Scan for the cell matching the given text and deliver its (X, Y) coordinate at center. 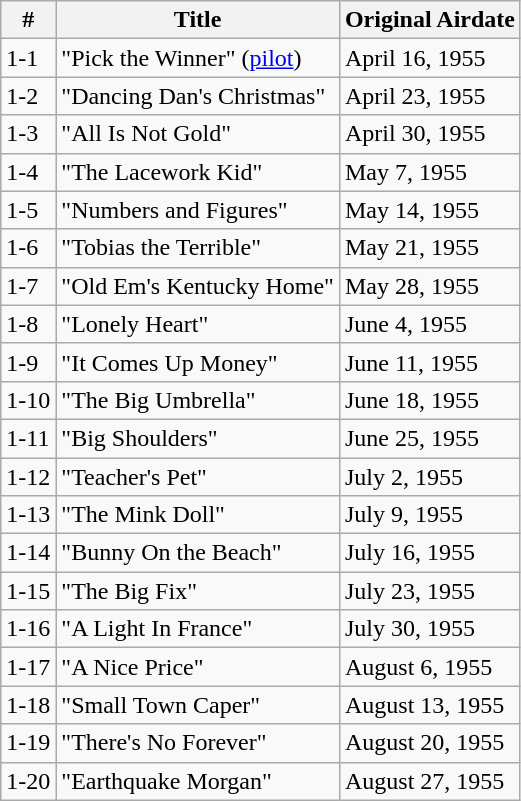
1-11 (28, 438)
August 6, 1955 (430, 667)
"Big Shoulders" (198, 438)
April 23, 1955 (430, 96)
1-18 (28, 705)
July 9, 1955 (430, 515)
1-16 (28, 629)
1-9 (28, 362)
"Pick the Winner" (pilot) (198, 58)
June 25, 1955 (430, 438)
"The Lacework Kid" (198, 172)
1-13 (28, 515)
July 30, 1955 (430, 629)
"The Mink Doll" (198, 515)
"Teacher's Pet" (198, 477)
1-5 (28, 210)
August 20, 1955 (430, 743)
"A Nice Price" (198, 667)
1-8 (28, 324)
June 4, 1955 (430, 324)
August 13, 1955 (430, 705)
"Old Em's Kentucky Home" (198, 286)
1-4 (28, 172)
"Tobias the Terrible" (198, 248)
1-7 (28, 286)
July 16, 1955 (430, 553)
May 14, 1955 (430, 210)
"Dancing Dan's Christmas" (198, 96)
Original Airdate (430, 20)
June 11, 1955 (430, 362)
May 7, 1955 (430, 172)
May 28, 1955 (430, 286)
"Numbers and Figures" (198, 210)
"A Light In France" (198, 629)
"It Comes Up Money" (198, 362)
"Small Town Caper" (198, 705)
1-14 (28, 553)
1-2 (28, 96)
"Lonely Heart" (198, 324)
April 30, 1955 (430, 134)
1-10 (28, 400)
"All Is Not Gold" (198, 134)
April 16, 1955 (430, 58)
# (28, 20)
1-12 (28, 477)
June 18, 1955 (430, 400)
August 27, 1955 (430, 781)
1-17 (28, 667)
1-1 (28, 58)
1-20 (28, 781)
"Earthquake Morgan" (198, 781)
July 23, 1955 (430, 591)
"There's No Forever" (198, 743)
"The Big Umbrella" (198, 400)
"The Big Fix" (198, 591)
July 2, 1955 (430, 477)
1-6 (28, 248)
1-19 (28, 743)
1-15 (28, 591)
"Bunny On the Beach" (198, 553)
May 21, 1955 (430, 248)
Title (198, 20)
1-3 (28, 134)
